Extract the [X, Y] coordinate from the center of the cell holding the provided text.  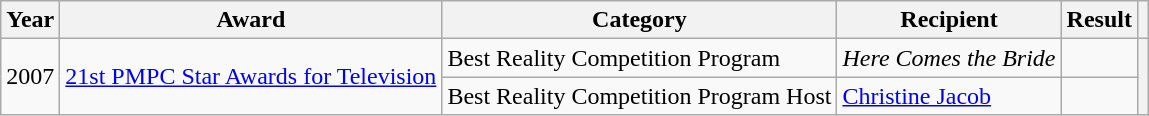
Category [640, 20]
Award [251, 20]
21st PMPC Star Awards for Television [251, 77]
Year [30, 20]
Recipient [949, 20]
Best Reality Competition Program [640, 58]
Result [1099, 20]
Here Comes the Bride [949, 58]
Best Reality Competition Program Host [640, 96]
2007 [30, 77]
Christine Jacob [949, 96]
